Provide the (X, Y) coordinate of the cell's center where the given text is located.  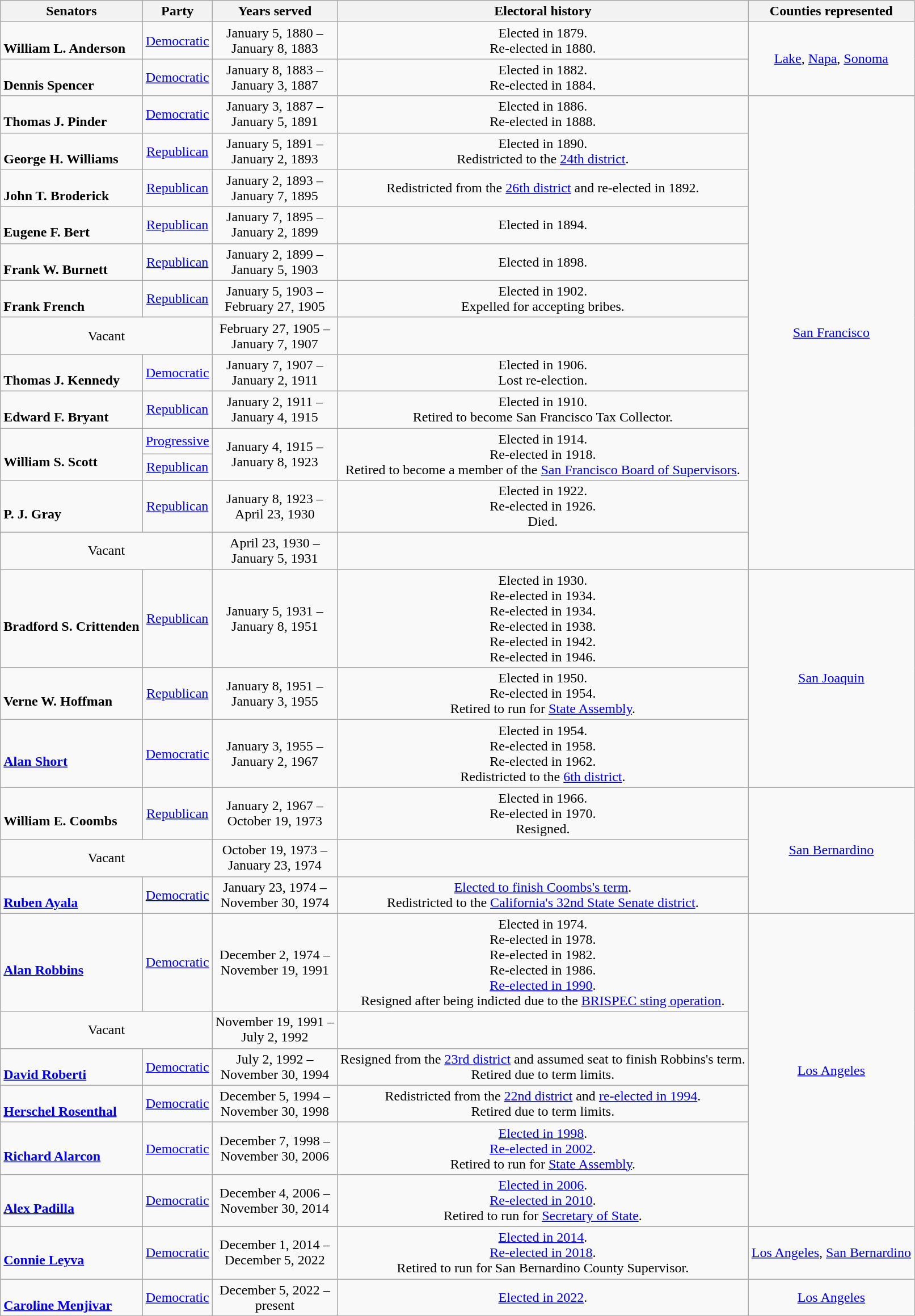
Alan Robbins (71, 962)
San Bernardino (831, 850)
January 8, 1883 – January 3, 1887 (275, 77)
Elected in 1954. Re-elected in 1958. Re-elected in 1962. Redistricted to the 6th district. (543, 753)
Lake, Napa, Sonoma (831, 59)
October 19, 1973 – January 23, 1974 (275, 858)
Years served (275, 11)
Elected in 1910. Retired to become San Francisco Tax Collector. (543, 410)
Alex Padilla (71, 1200)
January 2, 1967 – October 19, 1973 (275, 813)
Frank French (71, 298)
November 19, 1991 – July 2, 1992 (275, 1030)
William S. Scott (71, 454)
Edward F. Bryant (71, 410)
January 3, 1955 – January 2, 1967 (275, 753)
Elected in 1894. (543, 225)
Verne W. Hoffman (71, 694)
January 2, 1911 – January 4, 1915 (275, 410)
Connie Leyva (71, 1252)
January 7, 1895 – January 2, 1899 (275, 225)
Ruben Ayala (71, 895)
Eugene F. Bert (71, 225)
Elected in 1914. Re-elected in 1918. Retired to become a member of the San Francisco Board of Supervisors. (543, 454)
January 7, 1907 – January 2, 1911 (275, 372)
Caroline Menjivar (71, 1297)
Elected in 1890. Redistricted to the 24th district. (543, 151)
Dennis Spencer (71, 77)
Elected in 1882. Re-elected in 1884. (543, 77)
January 5, 1931 – January 8, 1951 (275, 618)
Elected in 1930. Re-elected in 1934. Re-elected in 1934. Re-elected in 1938. Re-elected in 1942. Re-elected in 1946. (543, 618)
January 5, 1880 – January 8, 1883 (275, 41)
January 2, 1893 – January 7, 1895 (275, 188)
Redistricted from the 22nd district and re-elected in 1994. Retired due to term limits. (543, 1104)
Elected in 1902. Expelled for accepting bribes. (543, 298)
Frank W. Burnett (71, 262)
January 8, 1923 – April 23, 1930 (275, 507)
Counties represented (831, 11)
February 27, 1905 – January 7, 1907 (275, 336)
December 1, 2014 – December 5, 2022 (275, 1252)
Progressive (177, 441)
Party (177, 11)
December 2, 1974 – November 19, 1991 (275, 962)
Elected in 2006. Re-elected in 2010. Retired to run for Secretary of State. (543, 1200)
December 4, 2006 – November 30, 2014 (275, 1200)
Thomas J. Kennedy (71, 372)
January 3, 1887 – January 5, 1891 (275, 115)
P. J. Gray (71, 507)
January 5, 1903 – February 27, 1905 (275, 298)
Redistricted from the 26th district and re-elected in 1892. (543, 188)
San Joaquin (831, 678)
December 5, 1994 – November 30, 1998 (275, 1104)
Elected in 1950. Re-elected in 1954. Retired to run for State Assembly. (543, 694)
January 8, 1951 – January 3, 1955 (275, 694)
Los Angeles, San Bernardino (831, 1252)
Electoral history (543, 11)
Bradford S. Crittenden (71, 618)
Senators (71, 11)
January 5, 1891 – January 2, 1893 (275, 151)
Elected in 1886. Re-elected in 1888. (543, 115)
January 4, 1915 – January 8, 1923 (275, 454)
April 23, 1930 – January 5, 1931 (275, 551)
Elected in 1922. Re-elected in 1926. Died. (543, 507)
Richard Alarcon (71, 1148)
Elected in 1879. Re-elected in 1880. (543, 41)
Resigned from the 23rd district and assumed seat to finish Robbins's term. Retired due to term limits. (543, 1066)
Elected in 2014. Re-elected in 2018. Retired to run for San Bernardino County Supervisor. (543, 1252)
Elected in 2022. (543, 1297)
Elected to finish Coombs's term. Redistricted to the California's 32nd State Senate district. (543, 895)
January 2, 1899 – January 5, 1903 (275, 262)
December 7, 1998 – November 30, 2006 (275, 1148)
Elected in 1966. Re-elected in 1970. Resigned. (543, 813)
Elected in 1906. Lost re-election. (543, 372)
July 2, 1992 – November 30, 1994 (275, 1066)
January 23, 1974 – November 30, 1974 (275, 895)
Thomas J. Pinder (71, 115)
December 5, 2022 – present (275, 1297)
William L. Anderson (71, 41)
William E. Coombs (71, 813)
Alan Short (71, 753)
San Francisco (831, 332)
David Roberti (71, 1066)
Elected in 1898. (543, 262)
Herschel Rosenthal (71, 1104)
George H. Williams (71, 151)
Elected in 1998. Re-elected in 2002. Retired to run for State Assembly. (543, 1148)
John T. Broderick (71, 188)
